Find where the given text appears and provide that cell's center as (x, y) coordinate. 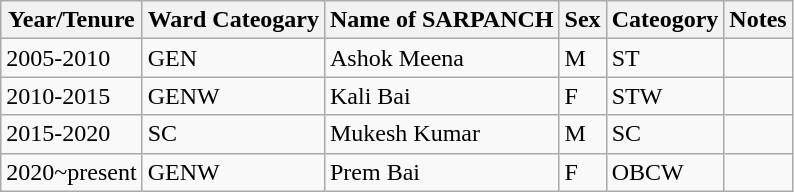
OBCW (665, 172)
2005-2010 (72, 58)
Ward Cateogary (233, 20)
Mukesh Kumar (442, 134)
2020~present (72, 172)
Name of SARPANCH (442, 20)
2010-2015 (72, 96)
STW (665, 96)
ST (665, 58)
Cateogory (665, 20)
Notes (758, 20)
2015-2020 (72, 134)
Prem Bai (442, 172)
Sex (582, 20)
GEN (233, 58)
Year/Tenure (72, 20)
Kali Bai (442, 96)
Ashok Meena (442, 58)
